Detect which cell encompasses the target text, then output its [X, Y] center coordinate. 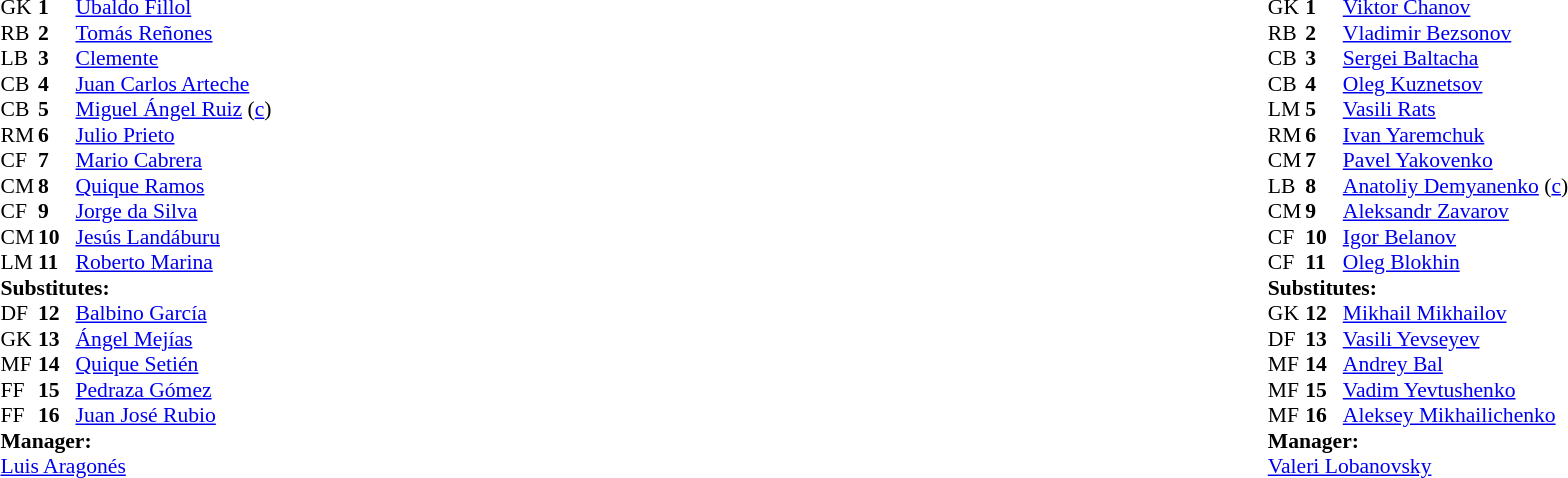
Jesús Landáburu [174, 237]
Quique Setién [174, 365]
Vadim Yevtushenko [1456, 390]
Mikhail Mikhailov [1456, 313]
Quique Ramos [174, 186]
Ángel Mejías [174, 339]
Aleksandr Zavarov [1456, 211]
Pavel Yakovenko [1456, 161]
Igor Belanov [1456, 237]
Vasili Yevseyev [1456, 339]
Pedraza Gómez [174, 390]
Anatoliy Demyanenko (c) [1456, 186]
Mario Cabrera [174, 161]
Vasili Rats [1456, 109]
Miguel Ángel Ruiz (c) [174, 109]
Balbino García [174, 313]
Ivan Yaremchuk [1456, 135]
Julio Prieto [174, 135]
Clemente [174, 59]
Andrey Bal [1456, 365]
Aleksey Mikhailichenko [1456, 415]
Oleg Kuznetsov [1456, 84]
Juan Carlos Arteche [174, 84]
Sergei Baltacha [1456, 59]
Oleg Blokhin [1456, 263]
Roberto Marina [174, 263]
Juan José Rubio [174, 415]
Tomás Reñones [174, 33]
Vladimir Bezsonov [1456, 33]
Jorge da Silva [174, 211]
